Return the (X, Y) coordinate for the center point of the cell that contains the specified text.  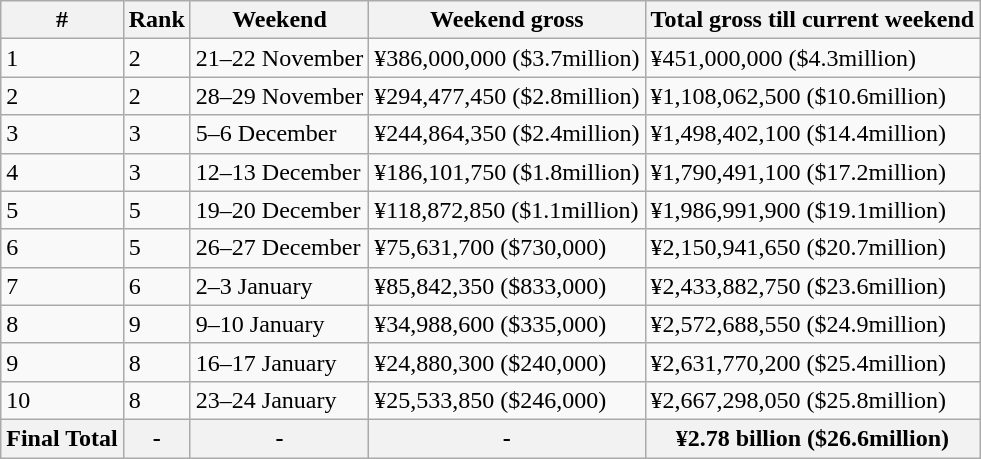
¥1,790,491,100 ($17.2million) (812, 172)
Total gross till current weekend (812, 20)
¥118,872,850 ($1.1million) (507, 210)
16–17 January (279, 362)
¥2,150,941,650 ($20.7million) (812, 248)
¥2.78 billion ($26.6million) (812, 438)
12–13 December (279, 172)
9–10 January (279, 324)
¥34,988,600 ($335,000) (507, 324)
¥294,477,450 ($2.8million) (507, 96)
Weekend (279, 20)
19–20 December (279, 210)
¥75,631,700 ($730,000) (507, 248)
21–22 November (279, 58)
¥244,864,350 ($2.4million) (507, 134)
4 (62, 172)
23–24 January (279, 400)
¥2,631,770,200 ($25.4million) (812, 362)
# (62, 20)
¥451,000,000 ($4.3million) (812, 58)
¥2,667,298,050 ($25.8million) (812, 400)
10 (62, 400)
¥25,533,850 ($246,000) (507, 400)
¥24,880,300 ($240,000) (507, 362)
5–6 December (279, 134)
1 (62, 58)
¥186,101,750 ($1.8million) (507, 172)
¥85,842,350 ($833,000) (507, 286)
¥1,108,062,500 ($10.6million) (812, 96)
28–29 November (279, 96)
Final Total (62, 438)
7 (62, 286)
Rank (156, 20)
¥1,498,402,100 ($14.4million) (812, 134)
¥2,572,688,550 ($24.9million) (812, 324)
Weekend gross (507, 20)
26–27 December (279, 248)
¥2,433,882,750 ($23.6million) (812, 286)
¥386,000,000 ($3.7million) (507, 58)
2–3 January (279, 286)
¥1,986,991,900 ($19.1million) (812, 210)
